Return (X, Y) of the center of cell containing provided text 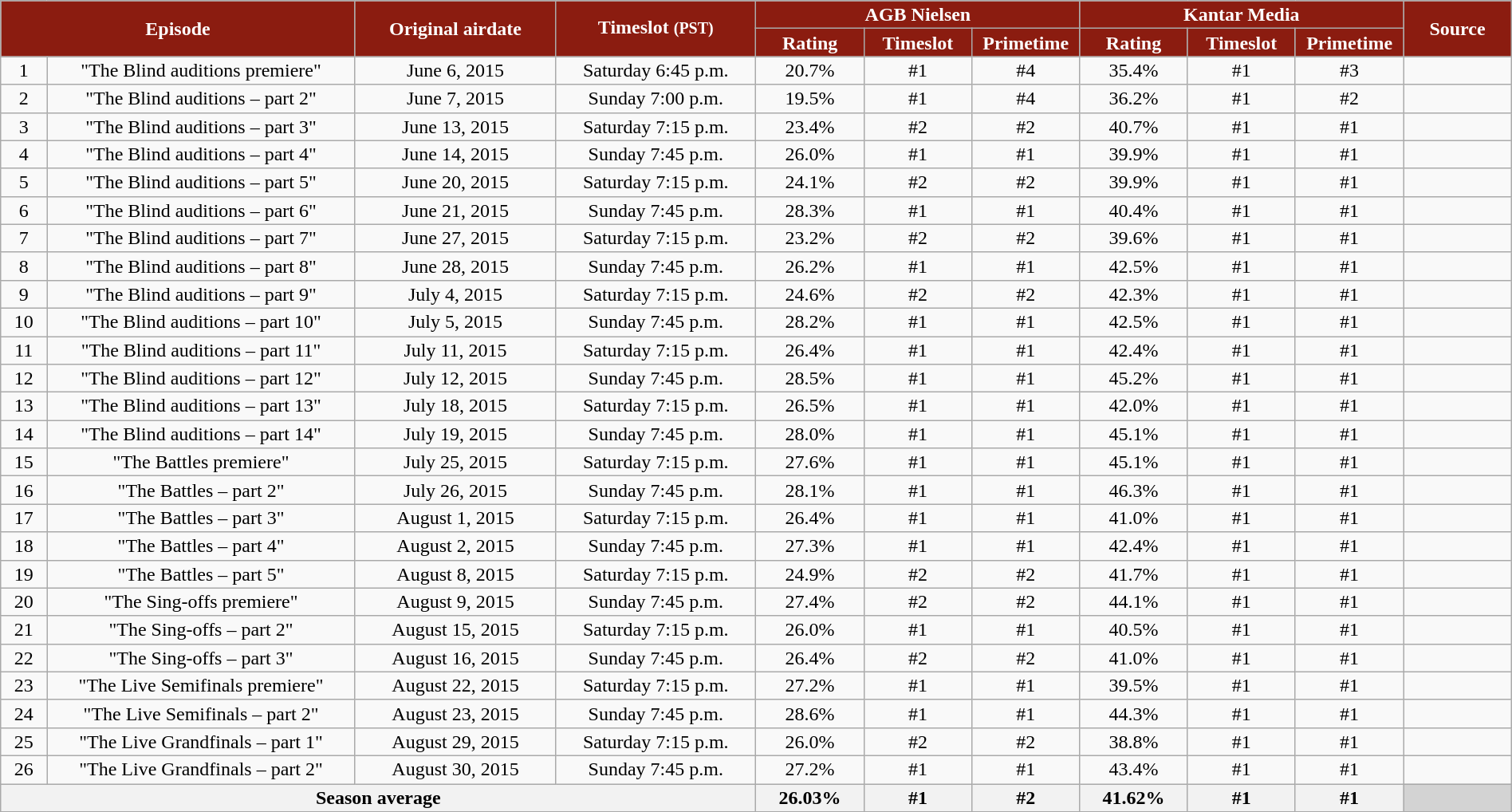
21 (24, 630)
35.4% (1134, 70)
AGB Nielsen (918, 14)
June 6, 2015 (455, 70)
June 20, 2015 (455, 182)
Kantar Media (1242, 14)
1 (24, 70)
28.0% (810, 434)
14 (24, 434)
June 14, 2015 (455, 155)
10 (24, 322)
"The Battles – part 4" (201, 546)
27.6% (810, 463)
Episode (179, 29)
23.4% (810, 126)
26.03% (810, 798)
18 (24, 546)
August 23, 2015 (455, 713)
41.62% (1134, 798)
"The Live Semifinals – part 2" (201, 713)
"The Blind auditions – part 14" (201, 434)
39.6% (1134, 238)
June 27, 2015 (455, 238)
"The Blind auditions premiere" (201, 70)
8 (24, 266)
July 12, 2015 (455, 378)
June 7, 2015 (455, 99)
16 (24, 490)
"The Blind auditions – part 9" (201, 294)
June 28, 2015 (455, 266)
42.3% (1134, 294)
26.5% (810, 407)
39.5% (1134, 686)
5 (24, 182)
#3 (1349, 70)
Source (1458, 29)
"The Sing-offs – part 2" (201, 630)
26 (24, 769)
22 (24, 657)
"The Battles premiere" (201, 463)
August 9, 2015 (455, 601)
44.1% (1134, 601)
"The Blind auditions – part 7" (201, 238)
Original airdate (455, 29)
August 2, 2015 (455, 546)
July 11, 2015 (455, 351)
August 16, 2015 (455, 657)
"The Blind auditions – part 12" (201, 378)
"The Sing-offs premiere" (201, 601)
20.7% (810, 70)
July 18, 2015 (455, 407)
3 (24, 126)
40.5% (1134, 630)
28.1% (810, 490)
36.2% (1134, 99)
July 25, 2015 (455, 463)
17 (24, 518)
19.5% (810, 99)
"The Blind auditions – part 4" (201, 155)
43.4% (1134, 769)
"The Live Grandfinals – part 1" (201, 742)
28.6% (810, 713)
August 1, 2015 (455, 518)
28.3% (810, 211)
"The Sing-offs – part 3" (201, 657)
11 (24, 351)
44.3% (1134, 713)
June 21, 2015 (455, 211)
26.2% (810, 266)
July 4, 2015 (455, 294)
12 (24, 378)
40.7% (1134, 126)
42.0% (1134, 407)
July 5, 2015 (455, 322)
7 (24, 238)
June 13, 2015 (455, 126)
23 (24, 686)
24.6% (810, 294)
15 (24, 463)
23.2% (810, 238)
"The Blind auditions – part 3" (201, 126)
"The Blind auditions – part 13" (201, 407)
August 29, 2015 (455, 742)
"The Blind auditions – part 6" (201, 211)
24.9% (810, 574)
6 (24, 211)
July 19, 2015 (455, 434)
24.1% (810, 182)
Timeslot (PST) (656, 29)
Saturday 6:45 p.m. (656, 70)
"The Blind auditions – part 2" (201, 99)
24 (24, 713)
August 22, 2015 (455, 686)
19 (24, 574)
28.5% (810, 378)
40.4% (1134, 211)
2 (24, 99)
4 (24, 155)
"The Blind auditions – part 10" (201, 322)
27.3% (810, 546)
"The Battles – part 2" (201, 490)
13 (24, 407)
28.2% (810, 322)
Sunday 7:00 p.m. (656, 99)
Season average (378, 798)
August 30, 2015 (455, 769)
25 (24, 742)
"The Live Grandfinals – part 2" (201, 769)
"The Blind auditions – part 5" (201, 182)
27.4% (810, 601)
July 26, 2015 (455, 490)
August 8, 2015 (455, 574)
9 (24, 294)
"The Blind auditions – part 11" (201, 351)
"The Battles – part 3" (201, 518)
"The Battles – part 5" (201, 574)
46.3% (1134, 490)
"The Live Semifinals premiere" (201, 686)
August 15, 2015 (455, 630)
45.2% (1134, 378)
41.7% (1134, 574)
20 (24, 601)
"The Blind auditions – part 8" (201, 266)
38.8% (1134, 742)
